Determine the [x, y] coordinate at the center of the cell enclosing the given text.  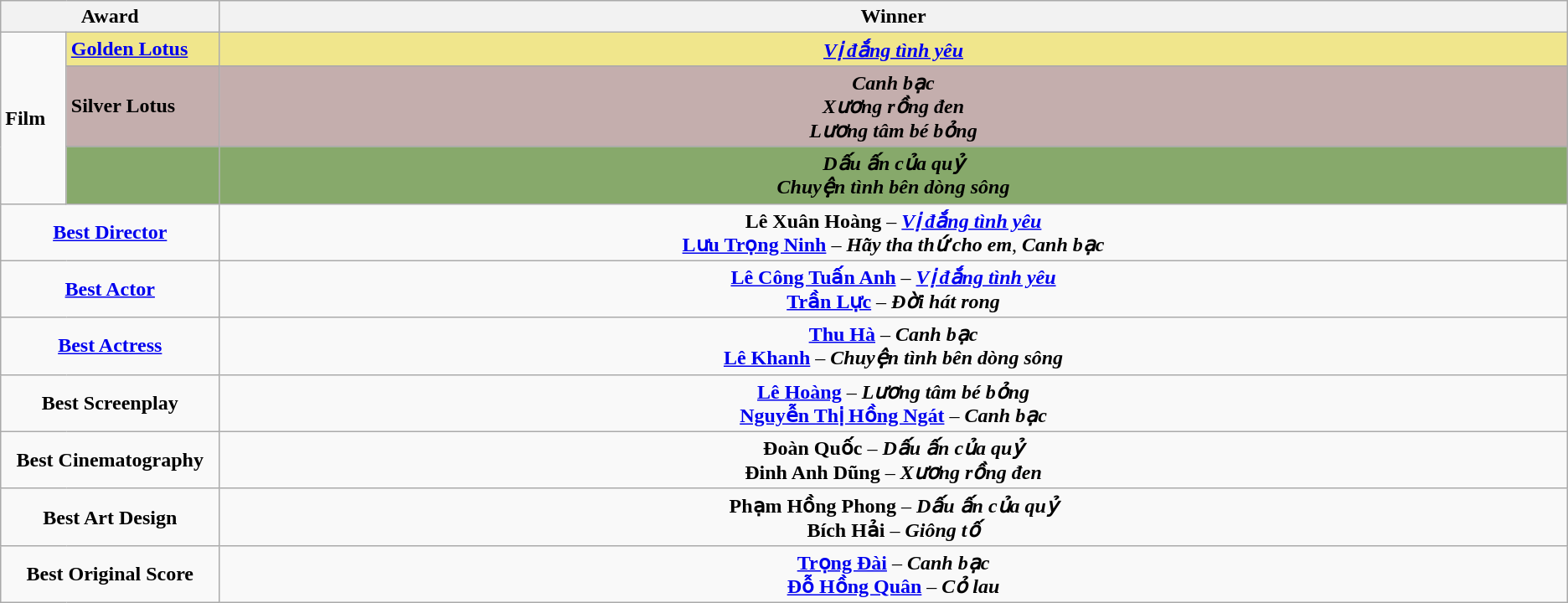
Silver Lotus [142, 106]
Dấu ấn của quỷChuyện tình bên dòng sông [893, 175]
Lê Công Tuấn Anh – Vị đắng tình yêuTrần Lực – Đời hát rong [893, 289]
Golden Lotus [142, 49]
Vị đắng tình yêu [893, 49]
Best Actor [111, 289]
Best Cinematography [111, 460]
Lê Xuân Hoàng – Vị đắng tình yêuLưu Trọng Ninh – Hãy tha thứ cho em, Canh bạc [893, 232]
Film [34, 118]
Canh bạcXương rồng đenLương tâm bé bỏng [893, 106]
Award [111, 17]
Phạm Hồng Phong – Dấu ấn của quỷBích Hải – Giông tố [893, 517]
Trọng Đài – Canh bạcĐỗ Hồng Quân – Cỏ lau [893, 574]
Lê Hoàng – Lương tâm bé bỏngNguyễn Thị Hồng Ngát – Canh bạc [893, 403]
Best Art Design [111, 517]
Winner [893, 17]
Thu Hà – Canh bạcLê Khanh – Chuyện tình bên dòng sông [893, 346]
Best Director [111, 232]
Best Actress [111, 346]
Best Original Score [111, 574]
Đoàn Quốc – Dấu ấn của quỷĐinh Anh Dũng – Xương rồng đen [893, 460]
Best Screenplay [111, 403]
